Identify which cell holds the provided text, then report its (x, y) central coordinate. 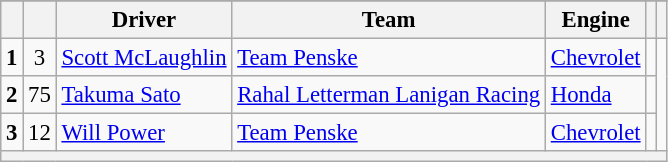
1 (12, 58)
Takuma Sato (144, 95)
Rahal Letterman Lanigan Racing (389, 95)
12 (40, 133)
Engine (595, 20)
Team (389, 20)
Will Power (144, 133)
2 (12, 95)
Driver (144, 20)
Scott McLaughlin (144, 58)
75 (40, 95)
Honda (595, 95)
